Search for the cell housing the specified text and yield its (X, Y) center coordinate. 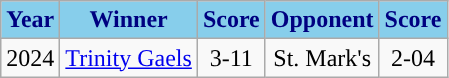
3-11 (231, 58)
2024 (30, 58)
St. Mark's (322, 58)
Year (30, 20)
2-04 (413, 58)
Trinity Gaels (129, 58)
Opponent (322, 20)
Winner (129, 20)
